Return (X, Y) of the center of cell containing provided text 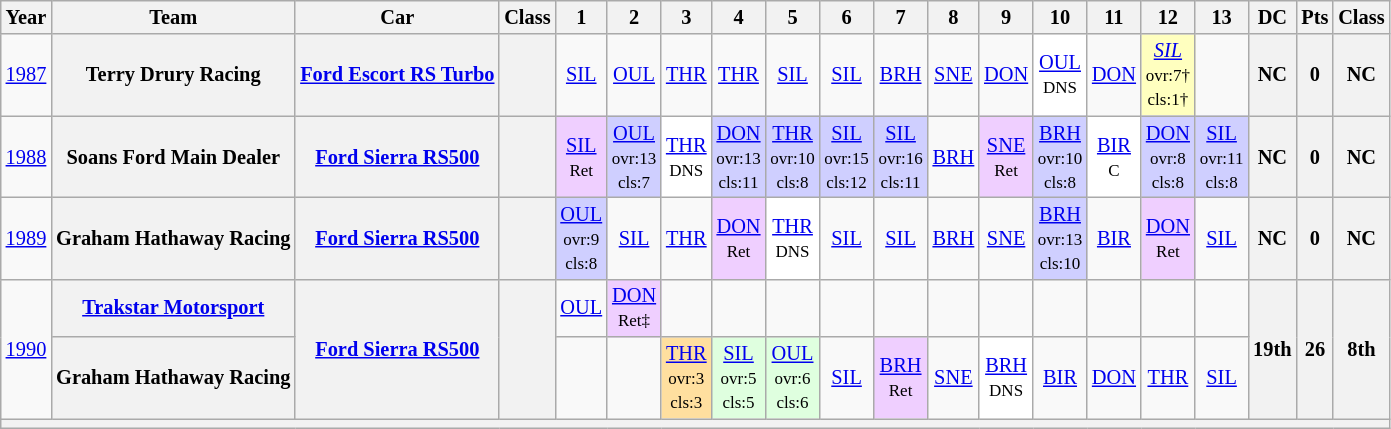
3 (686, 17)
Year (26, 17)
Soans Ford Main Dealer (173, 157)
SILRet (581, 157)
SILovr:16cls:11 (901, 157)
DONRet‡ (634, 308)
19th (1272, 348)
1990 (26, 348)
1 (581, 17)
SILovr:15cls:12 (847, 157)
Team (173, 17)
10 (1060, 17)
1987 (26, 75)
OULovr:13cls:7 (634, 157)
BRHRet (901, 378)
OULDNS (1060, 75)
26 (1314, 348)
Terry Drury Racing (173, 75)
OULovr:9cls:8 (581, 238)
DONovr:13cls:11 (738, 157)
SILovr:11cls:8 (1222, 157)
6 (847, 17)
Car (397, 17)
SILovr:5cls:5 (738, 378)
5 (793, 17)
BRHovr:10cls:8 (1060, 157)
THRovr:3cls:3 (686, 378)
SILovr:7†cls:1† (1168, 75)
12 (1168, 17)
7 (901, 17)
BIRC (1114, 157)
4 (738, 17)
SNERet (1006, 157)
BRHovr:13cls:10 (1060, 238)
DONovr:8cls:8 (1168, 157)
Trakstar Motorsport (173, 308)
DC (1272, 17)
BRHDNS (1006, 378)
2 (634, 17)
Ford Escort RS Turbo (397, 75)
8th (1361, 348)
1988 (26, 157)
OULovr:6cls:6 (793, 378)
Pts (1314, 17)
THRovr:10cls:8 (793, 157)
1989 (26, 238)
9 (1006, 17)
8 (954, 17)
13 (1222, 17)
11 (1114, 17)
